Find where the given text appears and provide that cell's center as [X, Y] coordinate. 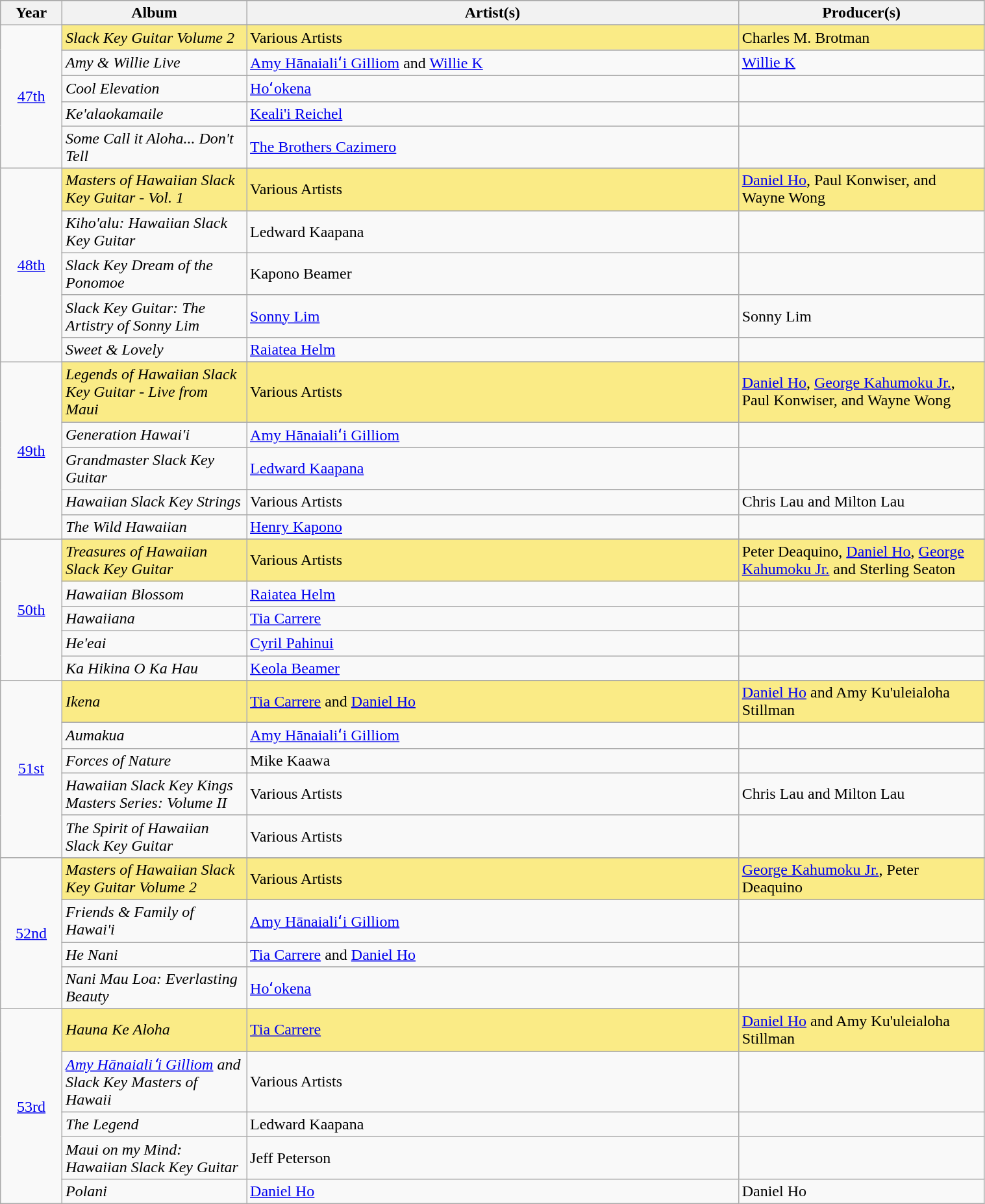
The Brothers Cazimero [493, 147]
The Legend [154, 1124]
Masters of Hawaiian Slack Key Guitar - Vol. 1 [154, 190]
He'eai [154, 643]
Forces of Nature [154, 760]
52nd [31, 933]
Grandmaster Slack Key Guitar [154, 469]
Producer(s) [861, 13]
Hauna Ke Aloha [154, 1030]
Slack Key Guitar Volume 2 [154, 38]
Hawaiian Blossom [154, 594]
51st [31, 769]
Willie K [861, 63]
Kiho'alu: Hawaiian Slack Key Guitar [154, 231]
Maui on my Mind: Hawaiian Slack Key Guitar [154, 1157]
Keali'i Reichel [493, 114]
Generation Hawai'i [154, 435]
48th [31, 265]
Kapono Beamer [493, 274]
Album [154, 13]
49th [31, 451]
Charles M. Brotman [861, 38]
Peter Deaquino, Daniel Ho, George Kahumoku Jr. and Sterling Seaton [861, 560]
He Nani [154, 954]
Amy Hānaialiʻi Gilliom and Slack Key Masters of Hawaii [154, 1082]
Some Call it Aloha... Don't Tell [154, 147]
Sweet & Lovely [154, 349]
The Spirit of Hawaiian Slack Key Guitar [154, 836]
Hawaiian Slack Key Kings Masters Series: Volume II [154, 794]
47th [31, 97]
The Wild Hawaiian [154, 527]
Slack Key Guitar: The Artistry of Sonny Lim [154, 316]
Cool Elevation [154, 88]
George Kahumoku Jr., Peter Deaquino [861, 878]
Nani Mau Loa: Everlasting Beauty [154, 988]
Ikena [154, 701]
Keola Beamer [493, 668]
Treasures of Hawaiian Slack Key Guitar [154, 560]
Daniel Ho, George Kahumoku Jr., Paul Konwiser, and Wayne Wong [861, 392]
Ka Hikina O Ka Hau [154, 668]
Masters of Hawaiian Slack Key Guitar Volume 2 [154, 878]
Cyril Pahinui [493, 643]
Polani [154, 1191]
50th [31, 609]
Jeff Peterson [493, 1157]
Aumakua [154, 736]
Legends of Hawaiian Slack Key Guitar - Live from Maui [154, 392]
53rd [31, 1107]
Mike Kaawa [493, 760]
Daniel Ho, Paul Konwiser, and Wayne Wong [861, 190]
Year [31, 13]
Ke'alaokamaile [154, 114]
Henry Kapono [493, 527]
Hawaiiana [154, 618]
Slack Key Dream of the Ponomoe [154, 274]
Friends & Family of Hawai'i [154, 921]
Artist(s) [493, 13]
Amy & Willie Live [154, 63]
Amy Hānaialiʻi Gilliom and Willie K [493, 63]
Hawaiian Slack Key Strings [154, 502]
